Provide the (X, Y) coordinate of the cell's center where the given text is located.  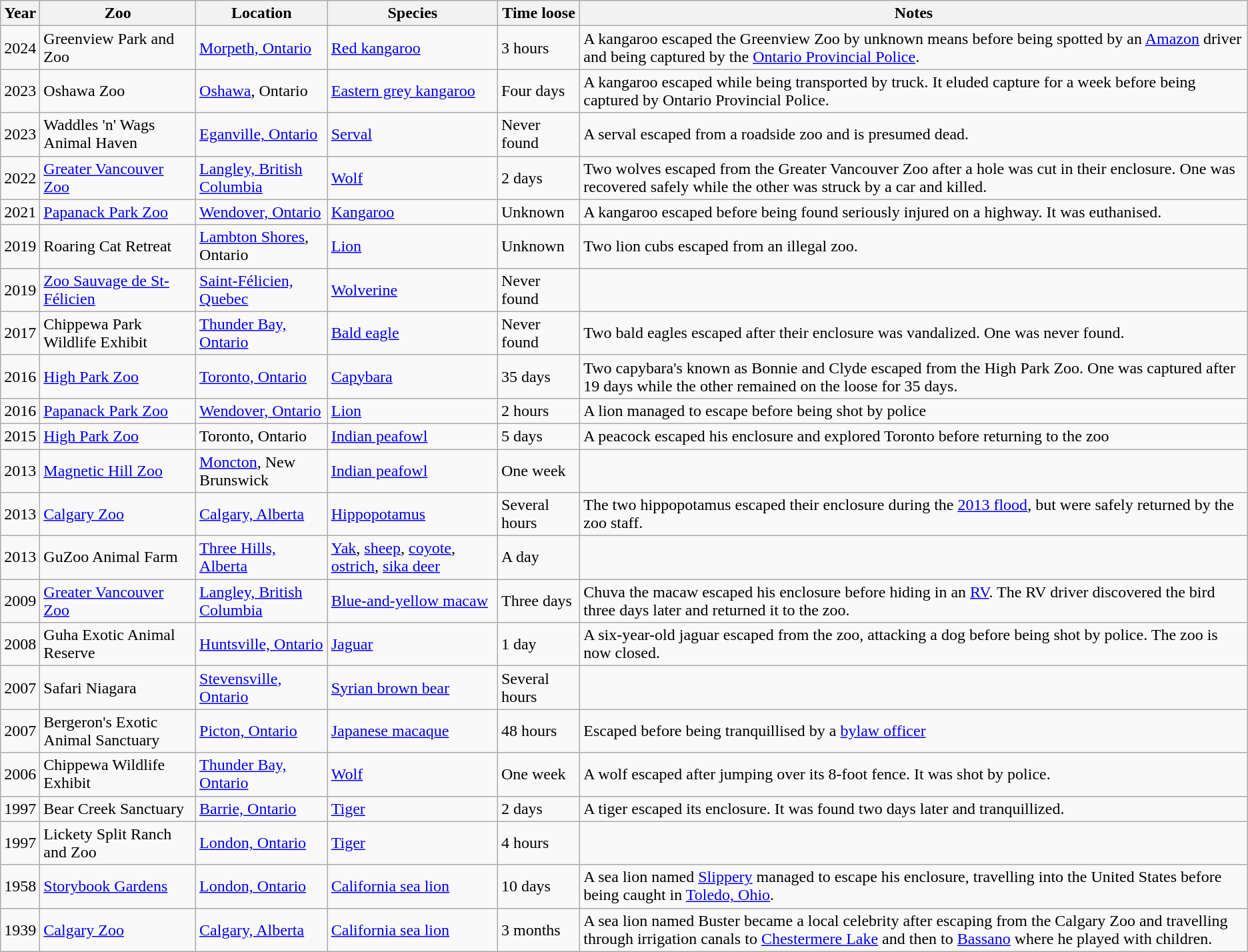
35 days (539, 376)
A sea lion named Slippery managed to escape his enclosure, travelling into the United States before being caught in Toledo, Ohio. (914, 887)
2021 (20, 212)
2 hours (539, 411)
4 hours (539, 843)
A wolf escaped after jumping over its 8-foot fence. It was shot by police. (914, 775)
Three Hills, Alberta (262, 557)
Chippewa Wildlife Exhibit (118, 775)
Morpeth, Ontario (262, 48)
A kangaroo escaped the Greenview Zoo by unknown means before being spotted by an Amazon driver and being captured by the Ontario Provincial Police. (914, 48)
Magnetic Hill Zoo (118, 471)
Year (20, 13)
Notes (914, 13)
Guha Exotic Animal Reserve (118, 644)
Bald eagle (412, 333)
Safari Niagara (118, 688)
Two bald eagles escaped after their enclosure was vandalized. One was never found. (914, 333)
2015 (20, 436)
1 day (539, 644)
The two hippopotamus escaped their enclosure during the 2013 flood, but were safely returned by the zoo staff. (914, 515)
Oshawa Zoo (118, 91)
GuZoo Animal Farm (118, 557)
A lion managed to escape before being shot by police (914, 411)
Wolverine (412, 289)
Hippopotamus (412, 515)
10 days (539, 887)
Huntsville, Ontario (262, 644)
1939 (20, 929)
Bergeron's Exotic Animal Sanctuary (118, 731)
Species (412, 13)
A kangaroo escaped while being transported by truck. It eluded capture for a week before being captured by Ontario Provincial Police. (914, 91)
Red kangaroo (412, 48)
Jaguar (412, 644)
48 hours (539, 731)
A day (539, 557)
Four days (539, 91)
A six-year-old jaguar escaped from the zoo, attacking a dog before being shot by police. The zoo is now closed. (914, 644)
A peacock escaped his enclosure and explored Toronto before returning to the zoo (914, 436)
3 months (539, 929)
A tiger escaped its enclosure. It was found two days later and tranquillized. (914, 809)
Eganville, Ontario (262, 135)
2006 (20, 775)
3 hours (539, 48)
Lickety Split Ranch and Zoo (118, 843)
Lambton Shores, Ontario (262, 247)
2022 (20, 177)
Time loose (539, 13)
Chippewa Park Wildlife Exhibit (118, 333)
Roaring Cat Retreat (118, 247)
Kangaroo (412, 212)
Zoo (118, 13)
Barrie, Ontario (262, 809)
2024 (20, 48)
Eastern grey kangaroo (412, 91)
2017 (20, 333)
Stevensville, Ontario (262, 688)
Moncton, New Brunswick (262, 471)
Picton, Ontario (262, 731)
Oshawa, Ontario (262, 91)
Greenview Park and Zoo (118, 48)
Two lion cubs escaped from an illegal zoo. (914, 247)
A kangaroo escaped before being found seriously injured on a highway. It was euthanised. (914, 212)
Japanese macaque (412, 731)
Yak, sheep, coyote, ostrich, sika deer (412, 557)
Waddles 'n' Wags Animal Haven (118, 135)
Saint-Félicien, Quebec (262, 289)
Syrian brown bear (412, 688)
5 days (539, 436)
2009 (20, 601)
Serval (412, 135)
Chuva the macaw escaped his enclosure before hiding in an RV. The RV driver discovered the bird three days later and returned it to the zoo. (914, 601)
Escaped before being tranquillised by a bylaw officer (914, 731)
Three days (539, 601)
Bear Creek Sanctuary (118, 809)
Storybook Gardens (118, 887)
Location (262, 13)
Zoo Sauvage de St-Félicien (118, 289)
1958 (20, 887)
A serval escaped from a roadside zoo and is presumed dead. (914, 135)
2008 (20, 644)
Blue-and-yellow macaw (412, 601)
Capybara (412, 376)
